Find where the given text appears and provide that cell's center as [X, Y] coordinate. 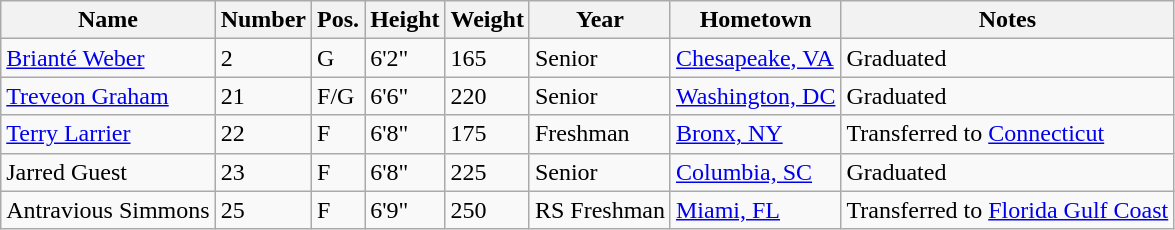
165 [487, 58]
Notes [1008, 20]
Number [263, 20]
Miami, FL [755, 210]
220 [487, 96]
Bronx, NY [755, 134]
Transferred to Florida Gulf Coast [1008, 210]
6'6" [405, 96]
175 [487, 134]
6'9" [405, 210]
Antravious Simmons [108, 210]
22 [263, 134]
Chesapeake, VA [755, 58]
Brianté Weber [108, 58]
G [338, 58]
Jarred Guest [108, 172]
Treveon Graham [108, 96]
RS Freshman [600, 210]
25 [263, 210]
Transferred to Connecticut [1008, 134]
Terry Larrier [108, 134]
21 [263, 96]
225 [487, 172]
23 [263, 172]
250 [487, 210]
Name [108, 20]
2 [263, 58]
Hometown [755, 20]
6'2" [405, 58]
Freshman [600, 134]
Pos. [338, 20]
Columbia, SC [755, 172]
Height [405, 20]
Weight [487, 20]
Washington, DC [755, 96]
Year [600, 20]
F/G [338, 96]
